Extract the [X, Y] coordinate from the center of the cell holding the provided text.  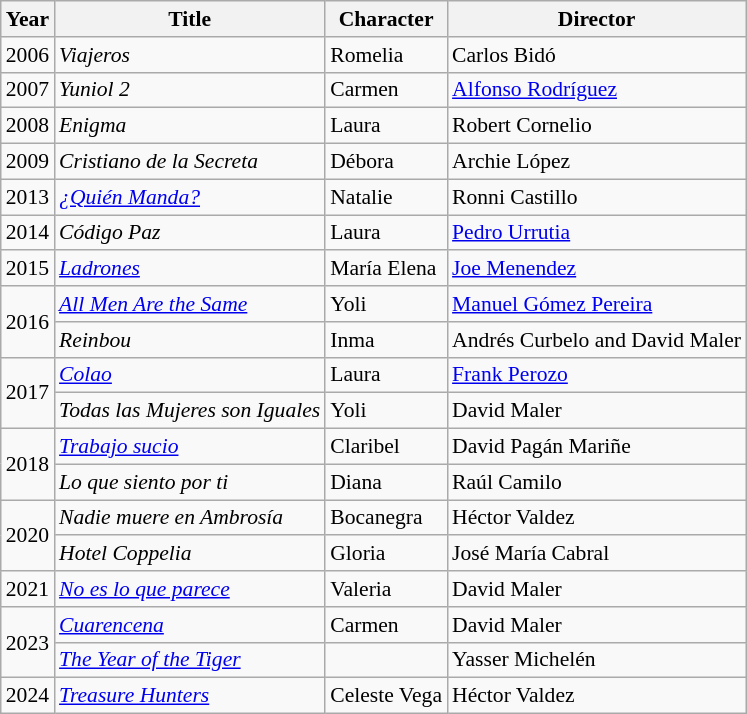
Andrés Curbelo and David Maler [596, 340]
Valeria [386, 589]
Robert Cornelio [596, 126]
Colao [190, 375]
Natalie [386, 197]
José María Cabral [596, 554]
Pedro Urrutia [596, 233]
2024 [28, 696]
Reinbou [190, 340]
Director [596, 19]
2008 [28, 126]
María Elena [386, 269]
2013 [28, 197]
2006 [28, 55]
Celeste Vega [386, 696]
2007 [28, 90]
Inma [386, 340]
Alfonso Rodríguez [596, 90]
Carlos Bidó [596, 55]
Enigma [190, 126]
Year [28, 19]
Todas las Mujeres son Iguales [190, 411]
¿Quién Manda? [190, 197]
Manuel Gómez Pereira [596, 304]
Frank Perozo [596, 375]
Treasure Hunters [190, 696]
2023 [28, 642]
Yuniol 2 [190, 90]
Character [386, 19]
Romelia [386, 55]
2014 [28, 233]
Gloria [386, 554]
Débora [386, 162]
2015 [28, 269]
Raúl Camilo [596, 482]
Joe Menendez [596, 269]
All Men Are the Same [190, 304]
2017 [28, 392]
Cristiano de la Secreta [190, 162]
Hotel Coppelia [190, 554]
Cuarencena [190, 625]
Código Paz [190, 233]
Lo que siento por ti [190, 482]
Diana [386, 482]
Title [190, 19]
Archie López [596, 162]
2021 [28, 589]
2018 [28, 464]
Trabajo sucio [190, 447]
2009 [28, 162]
David Pagán Mariñe [596, 447]
Claribel [386, 447]
The Year of the Tiger [190, 660]
Viajeros [190, 55]
Nadie muere en Ambrosía [190, 518]
No es lo que parece [190, 589]
2020 [28, 536]
Bocanegra [386, 518]
2016 [28, 322]
Ladrones [190, 269]
Ronni Castillo [596, 197]
Yasser Michelén [596, 660]
